Identify which cell holds the provided text, then report its [x, y] central coordinate. 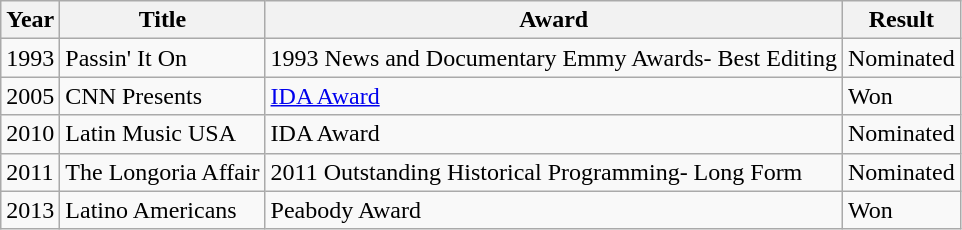
The Longoria Affair [162, 172]
Year [30, 20]
2013 [30, 210]
CNN Presents [162, 96]
Award [554, 20]
Latino Americans [162, 210]
Peabody Award [554, 210]
2010 [30, 134]
Title [162, 20]
1993 [30, 58]
2011 [30, 172]
2011 Outstanding Historical Programming- Long Form [554, 172]
Latin Music USA [162, 134]
Passin' It On [162, 58]
1993 News and Documentary Emmy Awards- Best Editing [554, 58]
Result [901, 20]
2005 [30, 96]
